Find where the given text appears and provide that cell's center as [X, Y] coordinate. 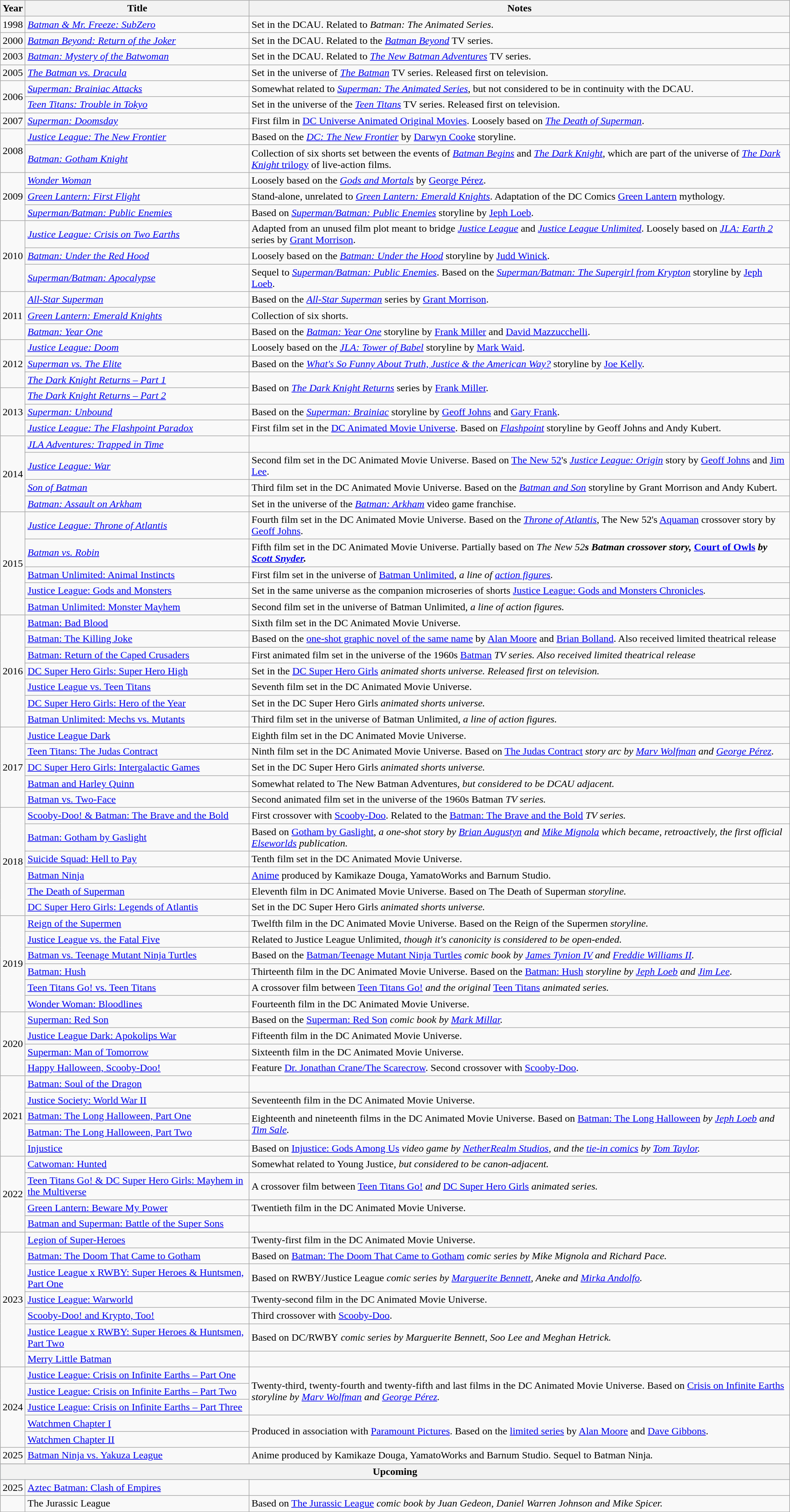
Adapted from an unused film plot meant to bridge Justice League and Justice League Unlimited. Loosely based on JLA: Earth 2 series by Grant Morrison. [520, 235]
2020 [13, 1044]
Set in the DCAU. Related to The New Batman Adventures TV series. [520, 57]
First film set in the universe of Batman Unlimited, a line of action figures. [520, 575]
The Death of Superman [138, 891]
Set in the universe of the Batman: Arkham video game franchise. [520, 503]
Twentieth film in the DC Animated Movie Universe. [520, 1208]
Fifth film set in the DC Animated Movie Universe. Partially based on The New 52s Batman crossover story, Court of Owls by Scott Snyder. [520, 553]
Based on the DC: The New Frontier by Darwyn Cooke storyline. [520, 137]
Batman vs. Robin [138, 553]
Related to Justice League Unlimited, though it's canonicity is considered to be open-ended. [520, 939]
Justice League: Gods and Monsters [138, 591]
2022 [13, 1194]
Batman: Soul of the Dragon [138, 1084]
Set in the universe of the Teen Titans TV series. Released first on television. [520, 105]
Superman vs. The Elite [138, 364]
DC Super Hero Girls: Hero of the Year [138, 703]
Based on the Superman: Brainiac storyline by Geoff Johns and Gary Frank. [520, 412]
Justice League Dark: Apokolips War [138, 1036]
Second animated film set in the universe of the 1960s Batman TV series. [520, 800]
2017 [13, 767]
Injustice [138, 1148]
Justice League x RWBY: Super Heroes & Huntsmen, Part One [138, 1278]
Thirteenth film in the DC Animated Movie Universe. Based on the Batman: Hush storyline by Jeph Loeb and Jim Lee. [520, 971]
Reign of the Supermen [138, 923]
Batman: Bad Blood [138, 623]
Anime produced by Kamikaze Douga, YamatoWorks and Barnum Studio. [520, 875]
2019 [13, 963]
Batman Ninja vs. Yakuza League [138, 1455]
1998 [13, 24]
Batman: Mystery of the Batwoman [138, 57]
Third crossover with Scooby-Doo. [520, 1315]
Tenth film set in the DC Animated Movie Universe. [520, 859]
2005 [13, 73]
2013 [13, 412]
Watchmen Chapter II [138, 1439]
Feature Dr. Jonathan Crane/The Scarecrow. Second crossover with Scooby-Doo. [520, 1068]
Wonder Woman: Bloodlines [138, 1003]
DC Super Hero Girls: Intergalactic Games [138, 767]
Batman & Mr. Freeze: SubZero [138, 24]
Justice League: War [138, 466]
First film set in the DC Animated Movie Universe. Based on Flashpoint storyline by Geoff Johns and Andy Kubert. [520, 428]
JLA Adventures: Trapped in Time [138, 444]
Suicide Squad: Hell to Pay [138, 859]
Watchmen Chapter I [138, 1423]
Batman Beyond: Return of the Joker [138, 41]
Green Lantern: Beware My Power [138, 1208]
Based on The Jurassic League comic book by Juan Gedeon, Daniel Warren Johnson and Mike Spicer. [520, 1504]
Set in the DCAU. Related to the Batman Beyond TV series. [520, 41]
Fourteenth film in the DC Animated Movie Universe. [520, 1003]
Loosely based on the Gods and Mortals by George Pérez. [520, 180]
Merry Little Batman [138, 1359]
Batman vs. Teenage Mutant Ninja Turtles [138, 955]
Teen Titans: The Judas Contract [138, 751]
2006 [13, 97]
All-Star Superman [138, 300]
Batman vs. Two-Face [138, 800]
Batman Unlimited: Animal Instincts [138, 575]
Year [13, 8]
Based on the What's So Funny About Truth, Justice & the American Way? storyline by Joe Kelly. [520, 364]
2000 [13, 41]
Title [138, 8]
DC Super Hero Girls: Super Hero High [138, 671]
The Dark Knight Returns – Part 1 [138, 380]
2008 [13, 150]
Sequel to Superman/Batman: Public Enemies. Based on the Superman/Batman: The Supergirl from Krypton storyline by Jeph Loeb. [520, 278]
Batman Unlimited: Monster Mayhem [138, 607]
Based on the Batman/Teenage Mutant Ninja Turtles comic book by James Tynion IV and Freddie Williams II. [520, 955]
Somewhat related to Superman: The Animated Series, but not considered to be in continuity with the DCAU. [520, 89]
Justice League: Warworld [138, 1299]
Teen Titans Go! & DC Super Hero Girls: Mayhem in the Multiverse [138, 1186]
Twenty-first film in the DC Animated Movie Universe. [520, 1240]
2021 [13, 1116]
Batman: Hush [138, 971]
2015 [13, 563]
Superman: Man of Tomorrow [138, 1052]
Superman: Unbound [138, 412]
Based on Batman: The Doom That Came to Gotham comic series by Mike Mignola and Richard Pace. [520, 1256]
Justice League: Crisis on Infinite Earths – Part Two [138, 1391]
First crossover with Scooby-Doo. Related to the Batman: The Brave and the Bold TV series. [520, 816]
First animated film set in the universe of the 1960s Batman TV series. Also received limited theatrical release [520, 655]
First film in DC Universe Animated Original Movies. Loosely based on The Death of Superman. [520, 121]
Batman: Assault on Arkham [138, 503]
The Batman vs. Dracula [138, 73]
Third film set in the DC Animated Movie Universe. Based on the Batman and Son storyline by Grant Morrison and Andy Kubert. [520, 487]
2003 [13, 57]
Catwoman: Hunted [138, 1164]
Legion of Super-Heroes [138, 1240]
Eleventh film in DC Animated Movie Universe. Based on The Death of Superman storyline. [520, 891]
Superman/Batman: Apocalypse [138, 278]
Batman: The Long Halloween, Part One [138, 1116]
Anime produced by Kamikaze Douga, YamatoWorks and Barnum Studio. Sequel to Batman Ninja. [520, 1455]
Teen Titans: Trouble in Tokyo [138, 105]
Batman: Gotham Knight [138, 159]
Batman: The Killing Joke [138, 639]
Superman/Batman: Public Enemies [138, 212]
Justice League vs. the Fatal Five [138, 939]
Third film set in the universe of Batman Unlimited, a line of action figures. [520, 719]
Based on DC/RWBY comic series by Marguerite Bennett, Soo Lee and Meghan Hetrick. [520, 1337]
Aztec Batman: Clash of Empires [138, 1488]
Batman Ninja [138, 875]
Fifteenth film in the DC Animated Movie Universe. [520, 1036]
Justice Society: World War II [138, 1100]
Set in the DC Super Hero Girls animated shorts universe. Released first on television. [520, 671]
Scooby-Doo! and Krypto, Too! [138, 1315]
Twenty-second film in the DC Animated Movie Universe. [520, 1299]
Justice League: Crisis on Two Earths [138, 235]
Based on Injustice: Gods Among Us video game by NetherRealm Studios, and the tie-in comics by Tom Taylor. [520, 1148]
2014 [13, 473]
Scooby-Doo! & Batman: The Brave and the Bold [138, 816]
A crossover film between Teen Titans Go! and DC Super Hero Girls animated series. [520, 1186]
Somewhat related to The New Batman Adventures, but considered to be DCAU adjacent. [520, 784]
Somewhat related to Young Justice, but considered to be canon-adjacent. [520, 1164]
Based on the one-shot graphic novel of the same name by Alan Moore and Brian Bolland. Also received limited theatrical release [520, 639]
Second film set in the DC Animated Movie Universe. Based on The New 52's Justice League: Origin story by Geoff Johns and Jim Lee. [520, 466]
Sixteenth film in the DC Animated Movie Universe. [520, 1052]
Based on the All-Star Superman series by Grant Morrison. [520, 300]
Batman: Under the Red Hood [138, 256]
Batman and Harley Quinn [138, 784]
2007 [13, 121]
Green Lantern: First Flight [138, 196]
Based on the Superman: Red Son comic book by Mark Millar. [520, 1020]
Justice League: Doom [138, 348]
Wonder Woman [138, 180]
Batman: Year One [138, 332]
Upcoming [395, 1471]
2011 [13, 316]
Superman: Brainiac Attacks [138, 89]
2016 [13, 671]
Teen Titans Go! vs. Teen Titans [138, 987]
Batman: The Long Halloween, Part Two [138, 1132]
Second film set in the universe of Batman Unlimited, a line of action figures. [520, 607]
Justice League x RWBY: Super Heroes & Huntsmen, Part Two [138, 1337]
2010 [13, 256]
Son of Batman [138, 487]
Set in the universe of The Batman TV series. Released first on television. [520, 73]
The Jurassic League [138, 1504]
Green Lantern: Emerald Knights [138, 316]
Eighteenth and nineteenth films in the DC Animated Movie Universe. Based on Batman: The Long Halloween by Jeph Loeb and Tim Sale. [520, 1124]
Stand-alone, unrelated to Green Lantern: Emerald Knights. Adaptation of the DC Comics Green Lantern mythology. [520, 196]
Set in the same universe as the companion microseries of shorts Justice League: Gods and Monsters Chronicles. [520, 591]
Batman: Return of the Caped Crusaders [138, 655]
Based on The Dark Knight Returns series by Frank Miller. [520, 388]
Fourth film set in the DC Animated Movie Universe. Based on the Throne of Atlantis, The New 52's Aquaman crossover story by Geoff Johns. [520, 526]
Seventh film set in the DC Animated Movie Universe. [520, 687]
Seventeenth film in the DC Animated Movie Universe. [520, 1100]
Eighth film set in the DC Animated Movie Universe. [520, 735]
Ninth film set in the DC Animated Movie Universe. Based on The Judas Contract story arc by Marv Wolfman and George Pérez. [520, 751]
Happy Halloween, Scooby-Doo! [138, 1068]
Justice League vs. Teen Titans [138, 687]
Batman and Superman: Battle of the Super Sons [138, 1224]
2009 [13, 196]
Sixth film set in the DC Animated Movie Universe. [520, 623]
2012 [13, 364]
Batman: Gotham by Gaslight [138, 837]
2018 [13, 862]
Set in the DCAU. Related to Batman: The Animated Series. [520, 24]
Justice League: The Flashpoint Paradox [138, 428]
Superman: Red Son [138, 1020]
2024 [13, 1407]
Justice League Dark [138, 735]
A crossover film between Teen Titans Go! and the original Teen Titans animated series. [520, 987]
Twelfth film in the DC Animated Movie Universe. Based on the Reign of the Supermen storyline. [520, 923]
Collection of six shorts. [520, 316]
Batman Unlimited: Mechs vs. Mutants [138, 719]
Based on the Batman: Year One storyline by Frank Miller and David Mazzucchelli. [520, 332]
Justice League: The New Frontier [138, 137]
Loosely based on the Batman: Under the Hood storyline by Judd Winick. [520, 256]
Justice League: Crisis on Infinite Earths – Part One [138, 1375]
Batman: The Doom That Came to Gotham [138, 1256]
Based on RWBY/Justice League comic series by Marguerite Bennett, Aneke and Mirka Andolfo. [520, 1278]
Loosely based on the JLA: Tower of Babel storyline by Mark Waid. [520, 348]
2023 [13, 1299]
Justice League: Crisis on Infinite Earths – Part Three [138, 1407]
Superman: Doomsday [138, 121]
Justice League: Throne of Atlantis [138, 526]
Notes [520, 8]
Based on Superman/Batman: Public Enemies storyline by Jeph Loeb. [520, 212]
Produced in association with Paramount Pictures. Based on the limited series by Alan Moore and Dave Gibbons. [520, 1431]
The Dark Knight Returns – Part 2 [138, 396]
DC Super Hero Girls: Legends of Atlantis [138, 907]
